Return the [x, y] coordinate for the center point of the cell that contains the specified text.  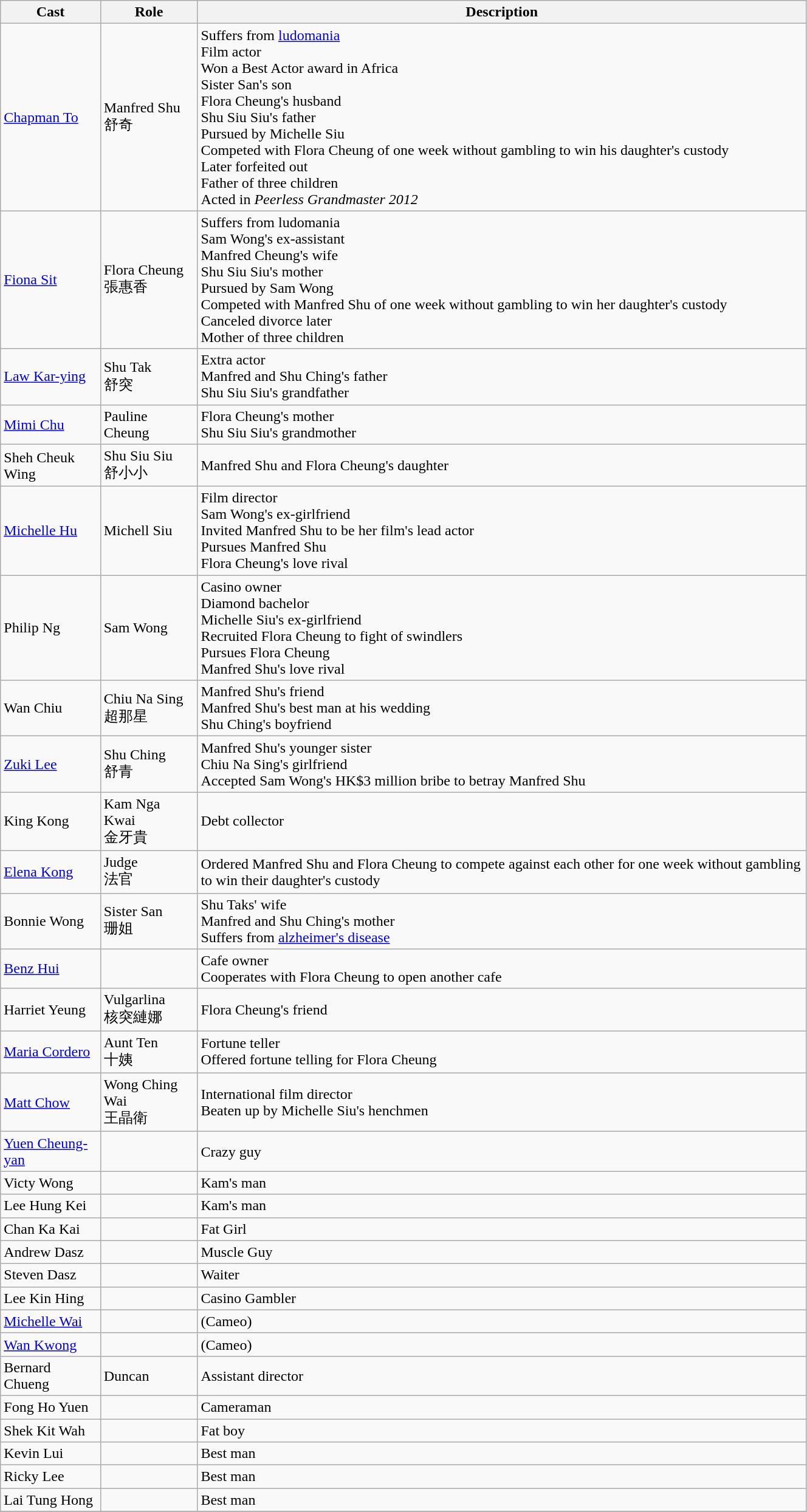
Chapman To [50, 117]
Shu Taks' wifeManfred and Shu Ching's motherSuffers from alzheimer's disease [502, 921]
Shu Siu Siu舒小小 [149, 465]
Flora Cheung張惠香 [149, 279]
Ricky Lee [50, 1477]
Lee Kin Hing [50, 1298]
Judge法官 [149, 872]
Chiu Na Sing超那星 [149, 708]
Shu Ching舒青 [149, 764]
Duncan [149, 1375]
Cameraman [502, 1407]
Lee Hung Kei [50, 1206]
Michell Siu [149, 531]
Fiona Sit [50, 279]
Bernard Chueng [50, 1375]
Muscle Guy [502, 1252]
Cafe ownerCooperates with Flora Cheung to open another cafe [502, 968]
Pauline Cheung [149, 424]
Sister San珊姐 [149, 921]
Film directorSam Wong's ex-girlfriendInvited Manfred Shu to be her film's lead actorPursues Manfred ShuFlora Cheung's love rival [502, 531]
Description [502, 12]
Fortune tellerOffered fortune telling for Flora Cheung [502, 1052]
Aunt Ten十姨 [149, 1052]
Benz Hui [50, 968]
King Kong [50, 821]
Wan Chiu [50, 708]
Assistant director [502, 1375]
Kam Nga Kwai金牙貴 [149, 821]
Sam Wong [149, 628]
Maria Cordero [50, 1052]
Wan Kwong [50, 1344]
Lai Tung Hong [50, 1500]
International film directorBeaten up by Michelle Siu's henchmen [502, 1102]
Manfred Shu舒奇 [149, 117]
Cast [50, 12]
Debt collector [502, 821]
Kevin Lui [50, 1454]
Zuki Lee [50, 764]
Manfred Shu and Flora Cheung's daughter [502, 465]
Manfred Shu's younger sisterChiu Na Sing's girlfriendAccepted Sam Wong's HK$3 million bribe to betray Manfred Shu [502, 764]
Mimi Chu [50, 424]
Elena Kong [50, 872]
Casino ownerDiamond bachelorMichelle Siu's ex-girlfriendRecruited Flora Cheung to fight of swindlersPursues Flora CheungManfred Shu's love rival [502, 628]
Fong Ho Yuen [50, 1407]
Yuen Cheung-yan [50, 1152]
Chan Ka Kai [50, 1229]
Law Kar-ying [50, 377]
Michelle Wai [50, 1321]
Andrew Dasz [50, 1252]
Flora Cheung's friend [502, 1010]
Manfred Shu's friendManfred Shu's best man at his weddingShu Ching's boyfriend [502, 708]
Waiter [502, 1275]
Extra actorManfred and Shu Ching's fatherShu Siu Siu's grandfather [502, 377]
Shek Kit Wah [50, 1431]
Bonnie Wong [50, 921]
Casino Gambler [502, 1298]
Sheh Cheuk Wing [50, 465]
Victy Wong [50, 1183]
Role [149, 12]
Harriet Yeung [50, 1010]
Vulgarlina核突縺娜 [149, 1010]
Fat boy [502, 1431]
Michelle Hu [50, 531]
Flora Cheung's motherShu Siu Siu's grandmother [502, 424]
Fat Girl [502, 1229]
Shu Tak舒突 [149, 377]
Crazy guy [502, 1152]
Philip Ng [50, 628]
Matt Chow [50, 1102]
Wong Ching Wai王晶衛 [149, 1102]
Steven Dasz [50, 1275]
Ordered Manfred Shu and Flora Cheung to compete against each other for one week without gambling to win their daughter's custody [502, 872]
